Output the (x, y) coordinate of the center of the cell containing the given text.  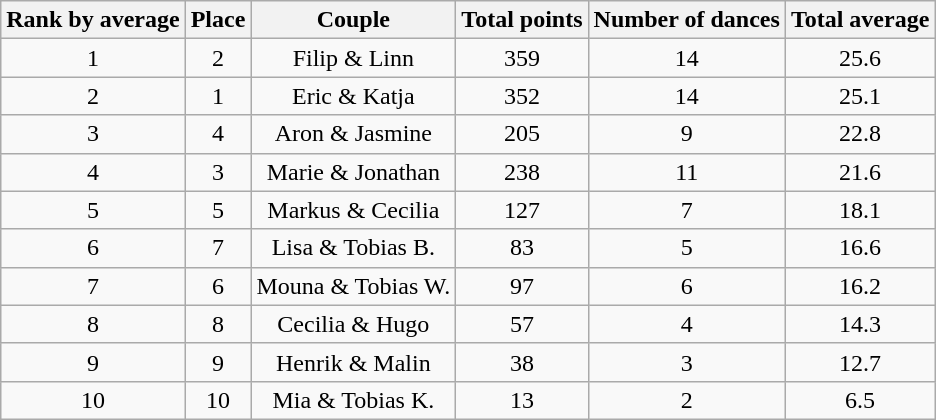
Henrik & Malin (354, 362)
Marie & Jonathan (354, 172)
Filip & Linn (354, 58)
359 (522, 58)
14.3 (860, 324)
Rank by average (93, 20)
16.2 (860, 286)
25.1 (860, 96)
352 (522, 96)
57 (522, 324)
Number of dances (686, 20)
Total average (860, 20)
238 (522, 172)
Mouna & Tobias W. (354, 286)
97 (522, 286)
127 (522, 210)
6.5 (860, 400)
Lisa & Tobias B. (354, 248)
Eric & Katja (354, 96)
Cecilia & Hugo (354, 324)
16.6 (860, 248)
21.6 (860, 172)
13 (522, 400)
18.1 (860, 210)
Mia & Tobias K. (354, 400)
Aron & Jasmine (354, 134)
11 (686, 172)
205 (522, 134)
25.6 (860, 58)
22.8 (860, 134)
Place (218, 20)
Couple (354, 20)
83 (522, 248)
Total points (522, 20)
Markus & Cecilia (354, 210)
12.7 (860, 362)
38 (522, 362)
